Identify which cell holds the provided text, then report its (X, Y) central coordinate. 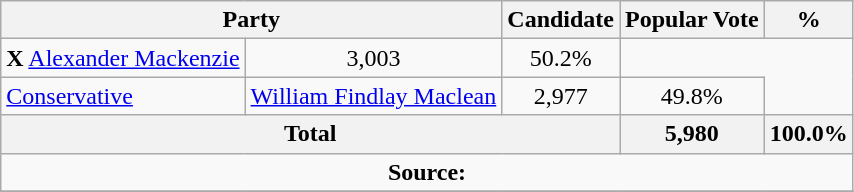
100.0% (808, 134)
% (808, 20)
50.2% (561, 58)
Conservative (123, 96)
Candidate (561, 20)
Party (252, 20)
X Alexander Mackenzie (123, 58)
William Findlay Maclean (374, 96)
Total (310, 134)
Source: (427, 172)
49.8% (692, 96)
3,003 (374, 58)
5,980 (692, 134)
2,977 (561, 96)
Popular Vote (692, 20)
